Search for the cell housing the specified text and yield its [x, y] center coordinate. 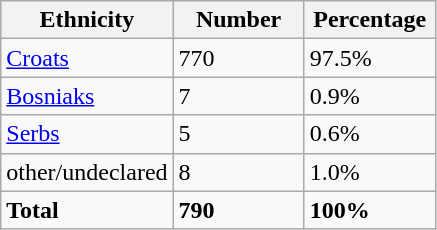
other/undeclared [87, 172]
Serbs [87, 134]
Number [238, 20]
5 [238, 134]
1.0% [370, 172]
0.6% [370, 134]
0.9% [370, 96]
97.5% [370, 58]
7 [238, 96]
Total [87, 210]
Ethnicity [87, 20]
8 [238, 172]
100% [370, 210]
Percentage [370, 20]
790 [238, 210]
Croats [87, 58]
770 [238, 58]
Bosniaks [87, 96]
